Find where the given text appears and provide that cell's center as (x, y) coordinate. 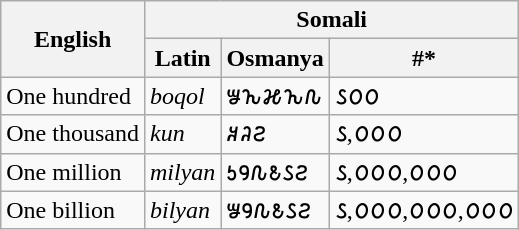
One million (73, 172)
Osmanya (275, 58)
English (73, 39)
𐒑𐒘𐒐𐒕𐒖𐒒 (275, 172)
𐒡,𐒠𐒠𐒠,𐒠𐒠𐒠 (424, 172)
#* (424, 58)
One billion (73, 210)
𐒡𐒠𐒠 (424, 96)
kun (182, 134)
boqol (182, 96)
𐒏𐒚𐒒 (275, 134)
bilyan (182, 210)
Somali (331, 20)
Latin (182, 58)
𐒡,𐒠𐒠𐒠 (424, 134)
milyan (182, 172)
One thousand (73, 134)
One hundred (73, 96)
𐒁𐒙𐒎𐒙𐒐 (275, 96)
𐒁𐒘𐒐𐒕𐒖𐒒 (275, 210)
𐒡,𐒠𐒠𐒠,𐒠𐒠𐒠,𐒠𐒠𐒠 (424, 210)
